Scan for the cell matching the given text and deliver its [X, Y] coordinate at center. 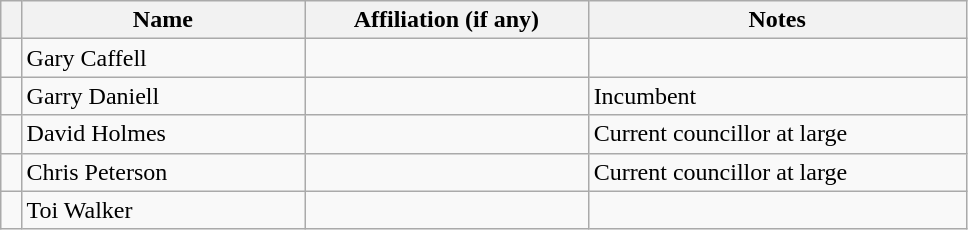
Incumbent [777, 96]
Garry Daniell [163, 96]
Notes [777, 20]
David Holmes [163, 134]
Chris Peterson [163, 172]
Toi Walker [163, 210]
Name [163, 20]
Affiliation (if any) [447, 20]
Gary Caffell [163, 58]
